Determine the [x, y] coordinate at the center of the cell enclosing the given text.  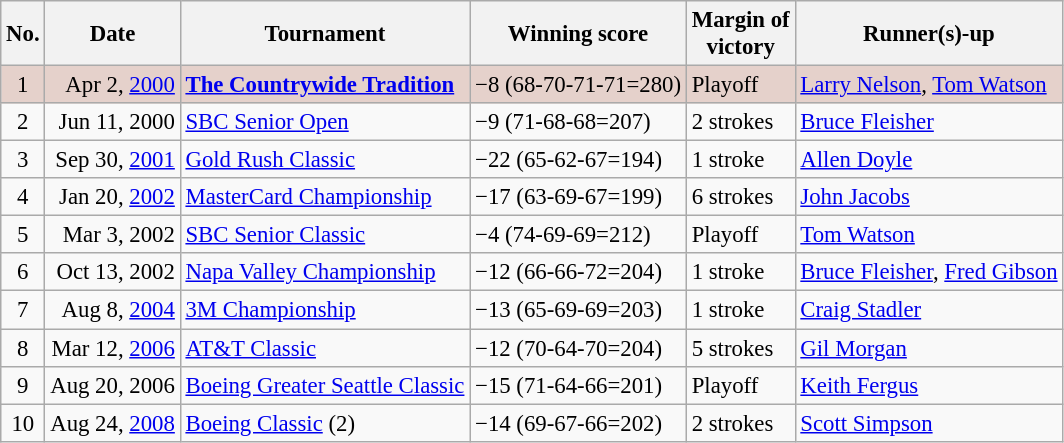
Aug 8, 2004 [112, 310]
SBC Senior Classic [325, 235]
10 [23, 423]
John Jacobs [929, 197]
4 [23, 197]
2 [23, 122]
Gold Rush Classic [325, 160]
Napa Valley Championship [325, 273]
Tournament [325, 34]
Aug 24, 2008 [112, 423]
−14 (69-67-66=202) [578, 423]
9 [23, 385]
Mar 3, 2002 [112, 235]
The Countrywide Tradition [325, 85]
Tom Watson [929, 235]
Gil Morgan [929, 348]
8 [23, 348]
Scott Simpson [929, 423]
−12 (70-64-70=204) [578, 348]
Jun 11, 2000 [112, 122]
Runner(s)-up [929, 34]
Margin ofvictory [740, 34]
Winning score [578, 34]
Boeing Greater Seattle Classic [325, 385]
Date [112, 34]
5 strokes [740, 348]
3 [23, 160]
AT&T Classic [325, 348]
SBC Senior Open [325, 122]
No. [23, 34]
−17 (63-69-67=199) [578, 197]
MasterCard Championship [325, 197]
6 [23, 273]
Aug 20, 2006 [112, 385]
1 [23, 85]
Mar 12, 2006 [112, 348]
5 [23, 235]
Keith Fergus [929, 385]
Boeing Classic (2) [325, 423]
Sep 30, 2001 [112, 160]
Bruce Fleisher [929, 122]
−12 (66-66-72=204) [578, 273]
−4 (74-69-69=212) [578, 235]
Allen Doyle [929, 160]
Larry Nelson, Tom Watson [929, 85]
−22 (65-62-67=194) [578, 160]
−9 (71-68-68=207) [578, 122]
Bruce Fleisher, Fred Gibson [929, 273]
Oct 13, 2002 [112, 273]
Jan 20, 2002 [112, 197]
7 [23, 310]
3M Championship [325, 310]
−8 (68-70-71-71=280) [578, 85]
6 strokes [740, 197]
Craig Stadler [929, 310]
−13 (65-69-69=203) [578, 310]
Apr 2, 2000 [112, 85]
−15 (71-64-66=201) [578, 385]
